Provide the (X, Y) coordinate of the cell's center where the given text is located.  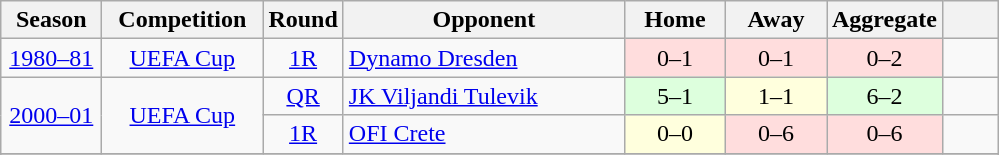
5–1 (674, 96)
Dynamo Dresden (484, 58)
OFI Crete (484, 134)
0–2 (884, 58)
Opponent (484, 20)
Season (52, 20)
1980–81 (52, 58)
Competition (182, 20)
1–1 (776, 96)
2000–01 (52, 115)
JK Viljandi Tulevik (484, 96)
Home (674, 20)
Away (776, 20)
QR (303, 96)
6–2 (884, 96)
Aggregate (884, 20)
Round (303, 20)
0–0 (674, 134)
